Detect which cell encompasses the target text, then output its [x, y] center coordinate. 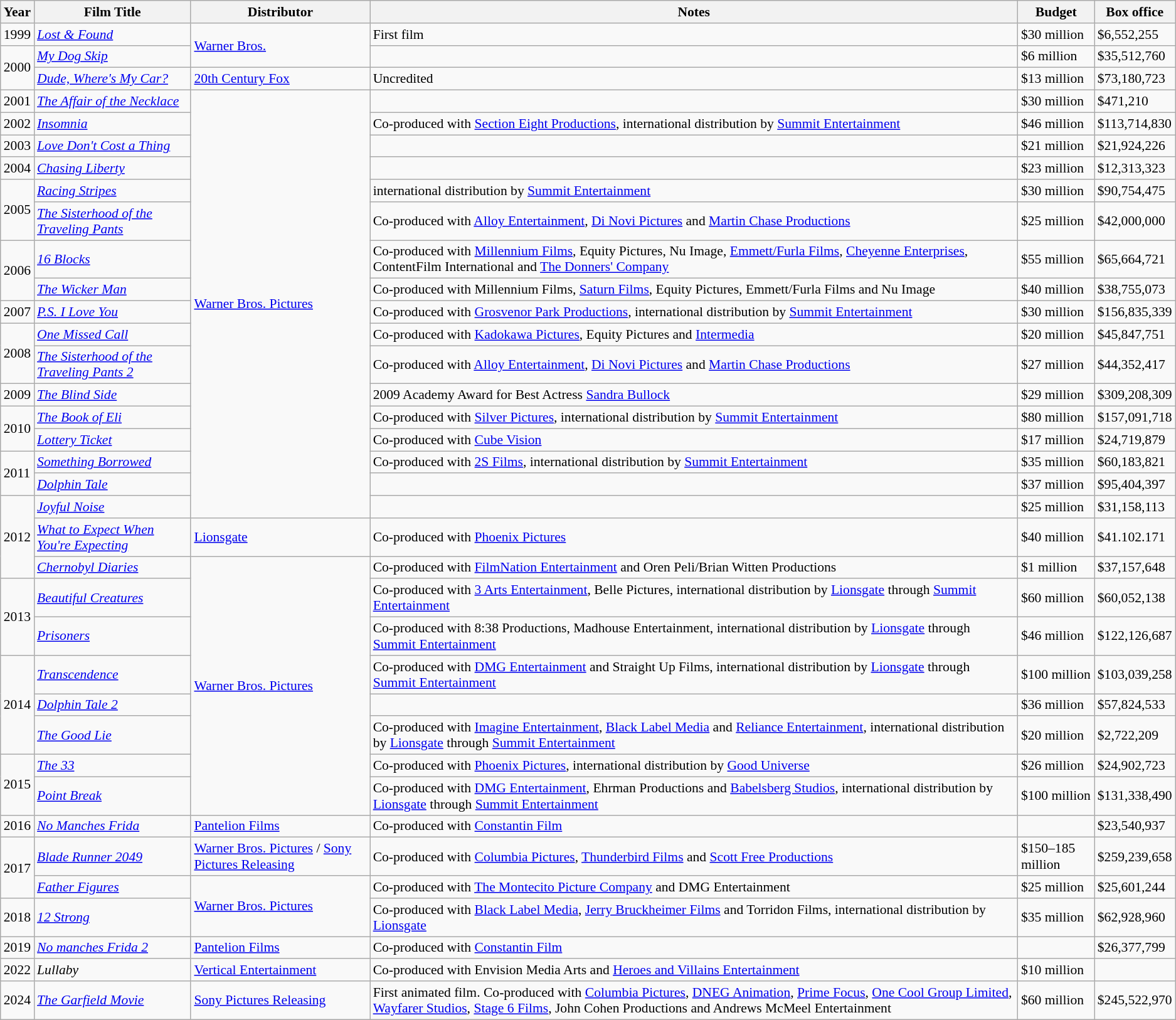
Warner Bros. Pictures / Sony Pictures Releasing [280, 857]
12 Strong [112, 917]
The Sisterhood of the Traveling Pants 2 [112, 365]
Co-produced with Section Eight Productions, international distribution by Summit Entertainment [694, 124]
Co-produced with Phoenix Pictures [694, 537]
No manches Frida 2 [112, 948]
$62,928,960 [1135, 917]
2008 [18, 354]
Insomnia [112, 124]
$10 million [1056, 970]
Co-produced with Grosvenor Park Productions, international distribution by Summit Entertainment [694, 312]
Chasing Liberty [112, 169]
Transcendence [112, 675]
Notes [694, 12]
2002 [18, 124]
The Book of Eli [112, 418]
2009 [18, 395]
My Dog Skip [112, 56]
Love Don't Cost a Thing [112, 146]
$55 million [1056, 260]
The Good Lie [112, 735]
2005 [18, 210]
2011 [18, 473]
2000 [18, 68]
The Sisterhood of the Traveling Pants [112, 221]
Prisoners [112, 636]
$2,722,209 [1135, 735]
First film [694, 35]
$44,352,417 [1135, 365]
Film Title [112, 12]
$60,052,138 [1135, 598]
2014 [18, 705]
$245,522,970 [1135, 1000]
$113,714,830 [1135, 124]
$95,404,397 [1135, 485]
$21,924,226 [1135, 146]
$41.102.171 [1135, 537]
Beautiful Creatures [112, 598]
$131,338,490 [1135, 795]
2001 [18, 102]
2017 [18, 868]
$24,902,723 [1135, 766]
2019 [18, 948]
Dolphin Tale 2 [112, 705]
Co-produced with Millennium Films, Saturn Films, Equity Pictures, Emmett/Furla Films and Nu Image [694, 290]
Vertical Entertainment [280, 970]
2007 [18, 312]
Co-produced with Envision Media Arts and Heroes and Villains Entertainment [694, 970]
$26 million [1056, 766]
$6,552,255 [1135, 35]
16 Blocks [112, 260]
$37,157,648 [1135, 568]
international distribution by Summit Entertainment [694, 191]
$73,180,723 [1135, 79]
$80 million [1056, 418]
Co-produced with Cube Vision [694, 440]
$60,183,821 [1135, 462]
Year [18, 12]
2012 [18, 537]
2018 [18, 917]
Budget [1056, 12]
Lottery Ticket [112, 440]
The Affair of the Necklace [112, 102]
Co-produced with 8:38 Productions, Madhouse Entertainment, international distribution by Lionsgate through Summit Entertainment [694, 636]
$27 million [1056, 365]
$309,208,309 [1135, 395]
Point Break [112, 795]
2003 [18, 146]
$90,754,475 [1135, 191]
Dude, Where's My Car? [112, 79]
2009 Academy Award for Best Actress Sandra Bullock [694, 395]
Co-produced with 3 Arts Entertainment, Belle Pictures, international distribution by Lionsgate through Summit Entertainment [694, 598]
Warner Bros. [280, 45]
No Manches Frida [112, 826]
The Blind Side [112, 395]
$259,239,658 [1135, 857]
2022 [18, 970]
$122,126,687 [1135, 636]
$36 million [1056, 705]
Co-produced with Columbia Pictures, Thunderbird Films and Scott Free Productions [694, 857]
Something Borrowed [112, 462]
The Wicker Man [112, 290]
The 33 [112, 766]
The Garfield Movie [112, 1000]
$23,540,937 [1135, 826]
$31,158,113 [1135, 507]
Father Figures [112, 887]
2006 [18, 271]
$1 million [1056, 568]
Co-produced with FilmNation Entertainment and Oren Peli/Brian Witten Productions [694, 568]
Distributor [280, 12]
$21 million [1056, 146]
Uncredited [694, 79]
Joyful Noise [112, 507]
Co-produced with The Montecito Picture Company and DMG Entertainment [694, 887]
$471,210 [1135, 102]
Co-produced with DMG Entertainment, Ehrman Productions and Babelsberg Studios, international distribution by Lionsgate through Summit Entertainment [694, 795]
$13 million [1056, 79]
Co-produced with Phoenix Pictures, international distribution by Good Universe [694, 766]
2010 [18, 429]
Blade Runner 2049 [112, 857]
2013 [18, 617]
2024 [18, 1000]
Chernobyl Diaries [112, 568]
Co-produced with DMG Entertainment and Straight Up Films, international distribution by Lionsgate through Summit Entertainment [694, 675]
$35,512,760 [1135, 56]
2004 [18, 169]
2016 [18, 826]
2015 [18, 785]
$6 million [1056, 56]
$23 million [1056, 169]
$38,755,073 [1135, 290]
1999 [18, 35]
Lost & Found [112, 35]
Lionsgate [280, 537]
$157,091,718 [1135, 418]
$65,664,721 [1135, 260]
$156,835,339 [1135, 312]
$42,000,000 [1135, 221]
$24,719,879 [1135, 440]
$29 million [1056, 395]
Racing Stripes [112, 191]
$103,039,258 [1135, 675]
$45,847,751 [1135, 334]
$57,824,533 [1135, 705]
$17 million [1056, 440]
$150–185 million [1056, 857]
Sony Pictures Releasing [280, 1000]
Lullaby [112, 970]
Co-produced with 2S Films, international distribution by Summit Entertainment [694, 462]
$12,313,323 [1135, 169]
What to Expect When You're Expecting [112, 537]
20th Century Fox [280, 79]
Co-produced with Silver Pictures, international distribution by Summit Entertainment [694, 418]
One Missed Call [112, 334]
Box office [1135, 12]
P.S. I Love You [112, 312]
Dolphin Tale [112, 485]
Co-produced with Kadokawa Pictures, Equity Pictures and Intermedia [694, 334]
$37 million [1056, 485]
$25,601,244 [1135, 887]
Co-produced with Black Label Media, Jerry Bruckheimer Films and Torridon Films, international distribution by Lionsgate [694, 917]
$26,377,799 [1135, 948]
